Pinpoint the cell where the given text exists, returning its (X, Y) midpoint coordinate. 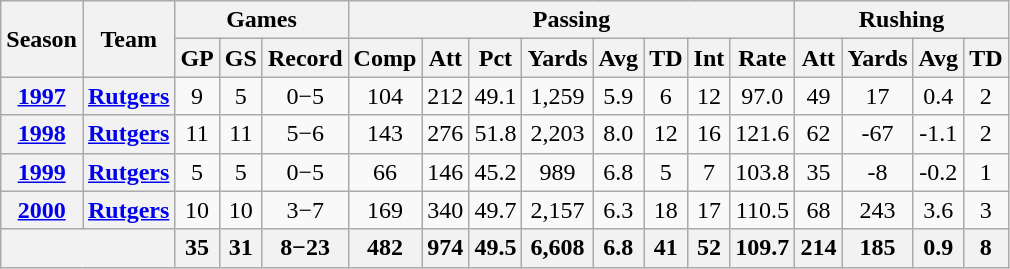
6 (666, 96)
Passing (572, 20)
2,157 (558, 210)
974 (446, 248)
9 (197, 96)
51.8 (496, 134)
41 (666, 248)
6,608 (558, 248)
31 (240, 248)
-8 (878, 172)
49.7 (496, 210)
340 (446, 210)
Comp (385, 58)
7 (709, 172)
Games (262, 20)
GS (240, 58)
1997 (42, 96)
16 (709, 134)
185 (878, 248)
Season (42, 39)
1,259 (558, 96)
0.9 (938, 248)
-1.1 (938, 134)
-0.2 (938, 172)
1 (986, 172)
1998 (42, 134)
104 (385, 96)
243 (878, 210)
97.0 (762, 96)
3.6 (938, 210)
989 (558, 172)
482 (385, 248)
143 (385, 134)
68 (818, 210)
103.8 (762, 172)
Rushing (902, 20)
8.0 (618, 134)
8 (986, 248)
49.5 (496, 248)
Pct (496, 58)
5.9 (618, 96)
Team (128, 39)
1999 (42, 172)
6.3 (618, 210)
18 (666, 210)
Rate (762, 58)
8−23 (305, 248)
276 (446, 134)
0.4 (938, 96)
5−6 (305, 134)
146 (446, 172)
214 (818, 248)
212 (446, 96)
3−7 (305, 210)
2000 (42, 210)
66 (385, 172)
49.1 (496, 96)
49 (818, 96)
Record (305, 58)
62 (818, 134)
109.7 (762, 248)
2,203 (558, 134)
GP (197, 58)
-67 (878, 134)
169 (385, 210)
3 (986, 210)
121.6 (762, 134)
110.5 (762, 210)
52 (709, 248)
Int (709, 58)
45.2 (496, 172)
